Detect which cell encompasses the target text, then output its [X, Y] center coordinate. 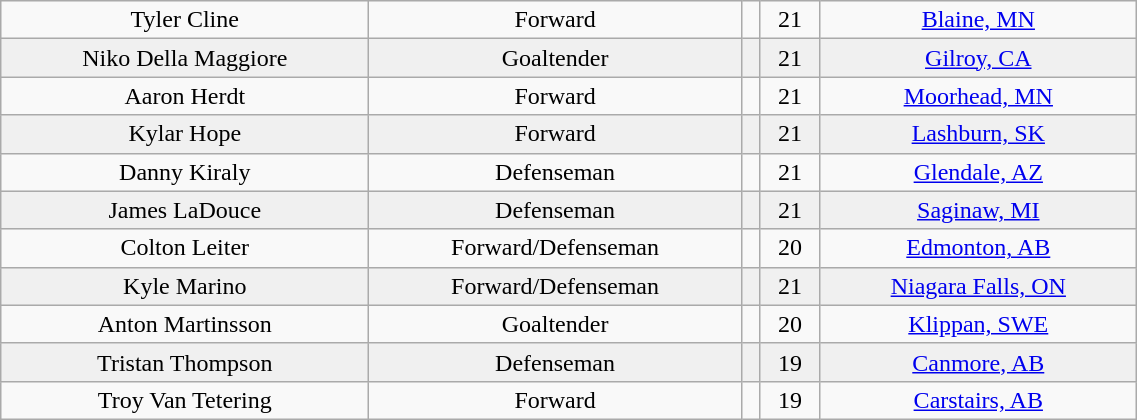
Anton Martinsson [185, 324]
Edmonton, AB [978, 248]
Niagara Falls, ON [978, 286]
Blaine, MN [978, 20]
Moorhead, MN [978, 96]
Tyler Cline [185, 20]
Tristan Thompson [185, 362]
Troy Van Tetering [185, 400]
Lashburn, SK [978, 134]
Colton Leiter [185, 248]
Aaron Herdt [185, 96]
Gilroy, CA [978, 58]
Glendale, AZ [978, 172]
Canmore, AB [978, 362]
Carstairs, AB [978, 400]
James LaDouce [185, 210]
Danny Kiraly [185, 172]
Kylar Hope [185, 134]
Niko Della Maggiore [185, 58]
Kyle Marino [185, 286]
Klippan, SWE [978, 324]
Saginaw, MI [978, 210]
